Extract the (x, y) coordinate from the center of the cell holding the provided text.  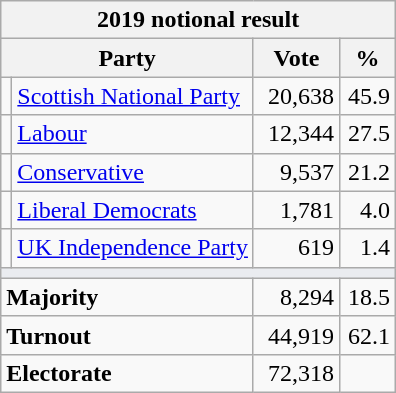
2019 notional result (198, 20)
Party (128, 58)
619 (296, 248)
4.0 (368, 210)
12,344 (296, 134)
Turnout (128, 335)
Vote (296, 58)
1,781 (296, 210)
18.5 (368, 297)
% (368, 58)
8,294 (296, 297)
21.2 (368, 172)
1.4 (368, 248)
44,919 (296, 335)
Majority (128, 297)
27.5 (368, 134)
45.9 (368, 96)
9,537 (296, 172)
UK Independence Party (133, 248)
Labour (133, 134)
Conservative (133, 172)
Liberal Democrats (133, 210)
20,638 (296, 96)
72,318 (296, 373)
Scottish National Party (133, 96)
62.1 (368, 335)
Electorate (128, 373)
